Extract the [X, Y] coordinate from the center of the cell holding the provided text.  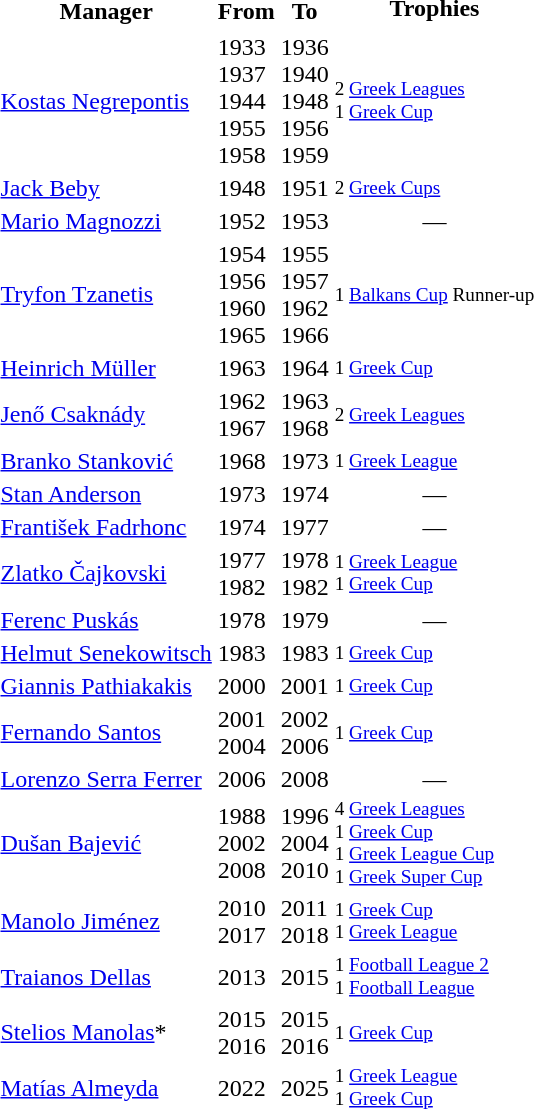
19361940194819561959 [304, 101]
1977 [304, 527]
199620042010 [304, 844]
1955195719621966 [304, 294]
2008 [304, 779]
19621967 [246, 414]
19771982 [246, 574]
1964 [304, 368]
1968 [246, 461]
1948 [246, 188]
198820022008 [246, 844]
1951 [304, 188]
1963 [246, 368]
19781982 [304, 574]
2002 2006 [304, 732]
2001 2004 [246, 732]
1978 [246, 620]
2010 2017 [246, 922]
2015 [304, 977]
1979 [304, 620]
2011 2018 [304, 922]
2013 [246, 977]
1953 [304, 221]
2006 [246, 779]
2000 [246, 686]
19331937194419551958 [246, 101]
19631968 [304, 414]
1952 [246, 221]
2001 [304, 686]
1954195619601965 [246, 294]
